Find where the given text appears and provide that cell's center as (X, Y) coordinate. 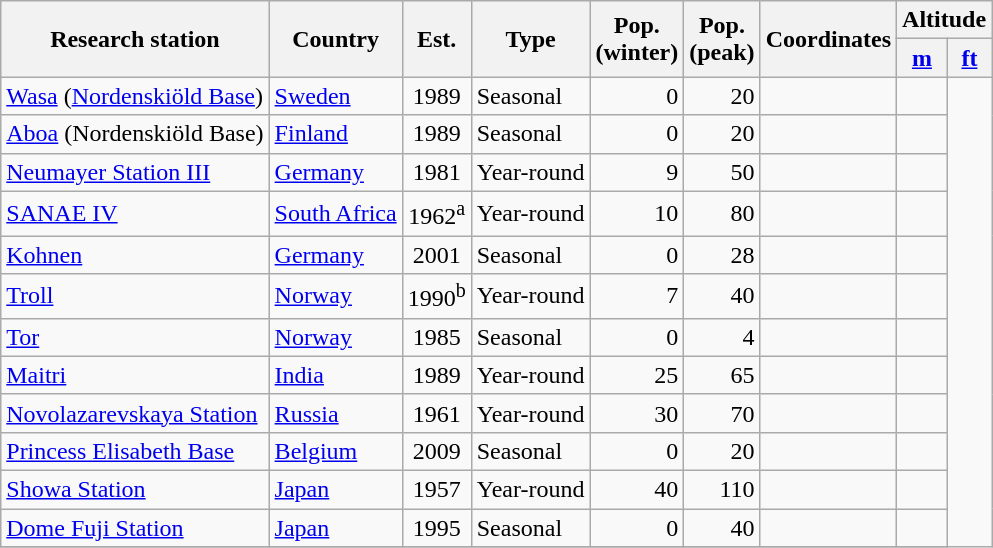
1995 (436, 528)
m (922, 58)
Novolazarevskaya Station (135, 413)
Wasa (Nordenskiöld Base) (135, 96)
Neumayer Station III (135, 172)
Sweden (336, 96)
Russia (336, 413)
50 (722, 172)
30 (637, 413)
Maitri (135, 375)
SANAE IV (135, 214)
Showa Station (135, 489)
25 (637, 375)
28 (722, 255)
Finland (336, 134)
4 (722, 337)
1962a (436, 214)
Altitude (944, 20)
2009 (436, 451)
70 (722, 413)
Princess Elisabeth Base (135, 451)
Pop.(winter) (637, 39)
65 (722, 375)
2001 (436, 255)
7 (637, 296)
10 (637, 214)
Tor (135, 337)
80 (722, 214)
Country (336, 39)
Coordinates (828, 39)
9 (637, 172)
Est. (436, 39)
ft (969, 58)
India (336, 375)
1985 (436, 337)
1990b (436, 296)
Research station (135, 39)
110 (722, 489)
Type (530, 39)
Aboa (Nordenskiöld Base) (135, 134)
Kohnen (135, 255)
Pop.(peak) (722, 39)
South Africa (336, 214)
1961 (436, 413)
Dome Fuji Station (135, 528)
1957 (436, 489)
Troll (135, 296)
Belgium (336, 451)
1981 (436, 172)
